For the text-containing cell, return its midpoint in [X, Y] coordinate format. 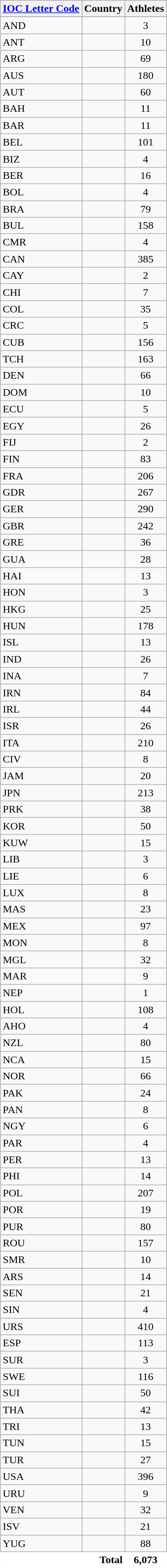
PAK [41, 1093]
AUS [41, 75]
BEL [41, 142]
IRL [41, 709]
DEN [41, 376]
88 [146, 1543]
AND [41, 25]
290 [146, 509]
156 [146, 342]
GRE [41, 543]
28 [146, 559]
FIJ [41, 442]
69 [146, 59]
KUW [41, 843]
38 [146, 809]
20 [146, 776]
PER [41, 1160]
1 [146, 993]
HOL [41, 1009]
PHI [41, 1176]
60 [146, 92]
157 [146, 1243]
210 [146, 743]
GER [41, 509]
6,073 [146, 1560]
101 [146, 142]
ISR [41, 726]
SWE [41, 1376]
KOR [41, 826]
TCH [41, 359]
URU [41, 1493]
GDR [41, 493]
NCA [41, 1060]
MAS [41, 909]
DOM [41, 392]
NEP [41, 993]
108 [146, 1009]
HON [41, 592]
SUR [41, 1360]
Athletes [146, 9]
LUX [41, 893]
267 [146, 493]
396 [146, 1476]
44 [146, 709]
SUI [41, 1393]
27 [146, 1460]
JAM [41, 776]
42 [146, 1410]
USA [41, 1476]
ARG [41, 59]
MGL [41, 959]
COL [41, 309]
158 [146, 226]
BOL [41, 192]
HAI [41, 576]
IRN [41, 692]
BAH [41, 109]
CUB [41, 342]
116 [146, 1376]
BRA [41, 209]
FIN [41, 459]
PRK [41, 809]
83 [146, 459]
HUN [41, 626]
CAN [41, 259]
AUT [41, 92]
LIE [41, 876]
180 [146, 75]
INA [41, 676]
VEN [41, 1510]
ESP [41, 1343]
GBR [41, 526]
AHO [41, 1026]
PAN [41, 1110]
URS [41, 1327]
THA [41, 1410]
LIB [41, 859]
ROU [41, 1243]
CRC [41, 326]
CHI [41, 292]
BUL [41, 226]
NGY [41, 1126]
IOC Letter Code [41, 9]
Country [103, 9]
EGY [41, 426]
ITA [41, 743]
23 [146, 909]
36 [146, 543]
PAR [41, 1143]
410 [146, 1327]
ANT [41, 42]
84 [146, 692]
MON [41, 943]
SIN [41, 1310]
MAR [41, 976]
Total [62, 1560]
25 [146, 609]
BIZ [41, 159]
FRA [41, 475]
19 [146, 1210]
YUG [41, 1543]
163 [146, 359]
SEN [41, 1293]
HKG [41, 609]
TRI [41, 1426]
NZL [41, 1043]
BER [41, 175]
213 [146, 793]
CAY [41, 276]
97 [146, 926]
ECU [41, 409]
BAR [41, 125]
24 [146, 1093]
JPN [41, 793]
PUR [41, 1226]
IND [41, 659]
NOR [41, 1076]
113 [146, 1343]
TUN [41, 1443]
ISV [41, 1526]
ARS [41, 1277]
178 [146, 626]
ISL [41, 642]
207 [146, 1193]
TUR [41, 1460]
SMR [41, 1259]
CMR [41, 242]
CIV [41, 759]
206 [146, 475]
79 [146, 209]
35 [146, 309]
16 [146, 175]
POL [41, 1193]
GUA [41, 559]
242 [146, 526]
POR [41, 1210]
385 [146, 259]
MEX [41, 926]
